Search for the cell housing the specified text and yield its (X, Y) center coordinate. 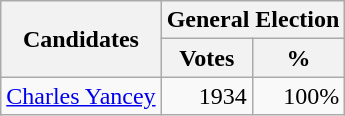
% (298, 58)
Votes (206, 58)
100% (298, 96)
1934 (206, 96)
General Election (253, 20)
Candidates (81, 39)
Charles Yancey (81, 96)
